Locate the cell with the specified text and output its [X, Y] center coordinate. 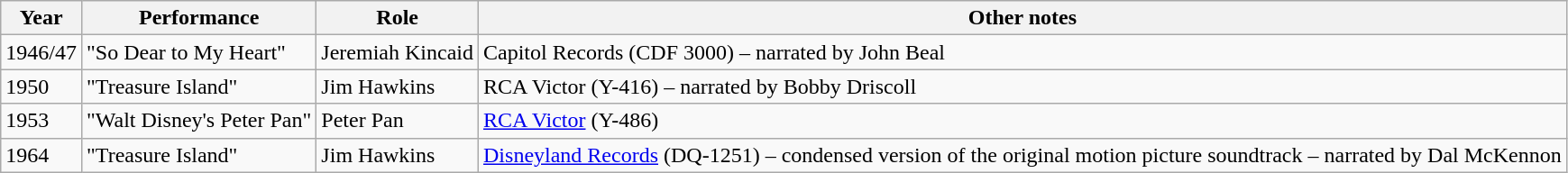
Capitol Records (CDF 3000) – narrated by John Beal [1022, 52]
Performance [198, 18]
1964 [41, 155]
Disneyland Records (DQ-1251) – condensed version of the original motion picture soundtrack – narrated by Dal McKennon [1022, 155]
Role [398, 18]
"So Dear to My Heart" [198, 52]
"Walt Disney's Peter Pan" [198, 121]
Jeremiah Kincaid [398, 52]
Other notes [1022, 18]
RCA Victor (Y-486) [1022, 121]
RCA Victor (Y-416) – narrated by Bobby Driscoll [1022, 86]
Year [41, 18]
1953 [41, 121]
Peter Pan [398, 121]
1946/47 [41, 52]
1950 [41, 86]
